Pinpoint the cell where the given text exists, returning its (x, y) midpoint coordinate. 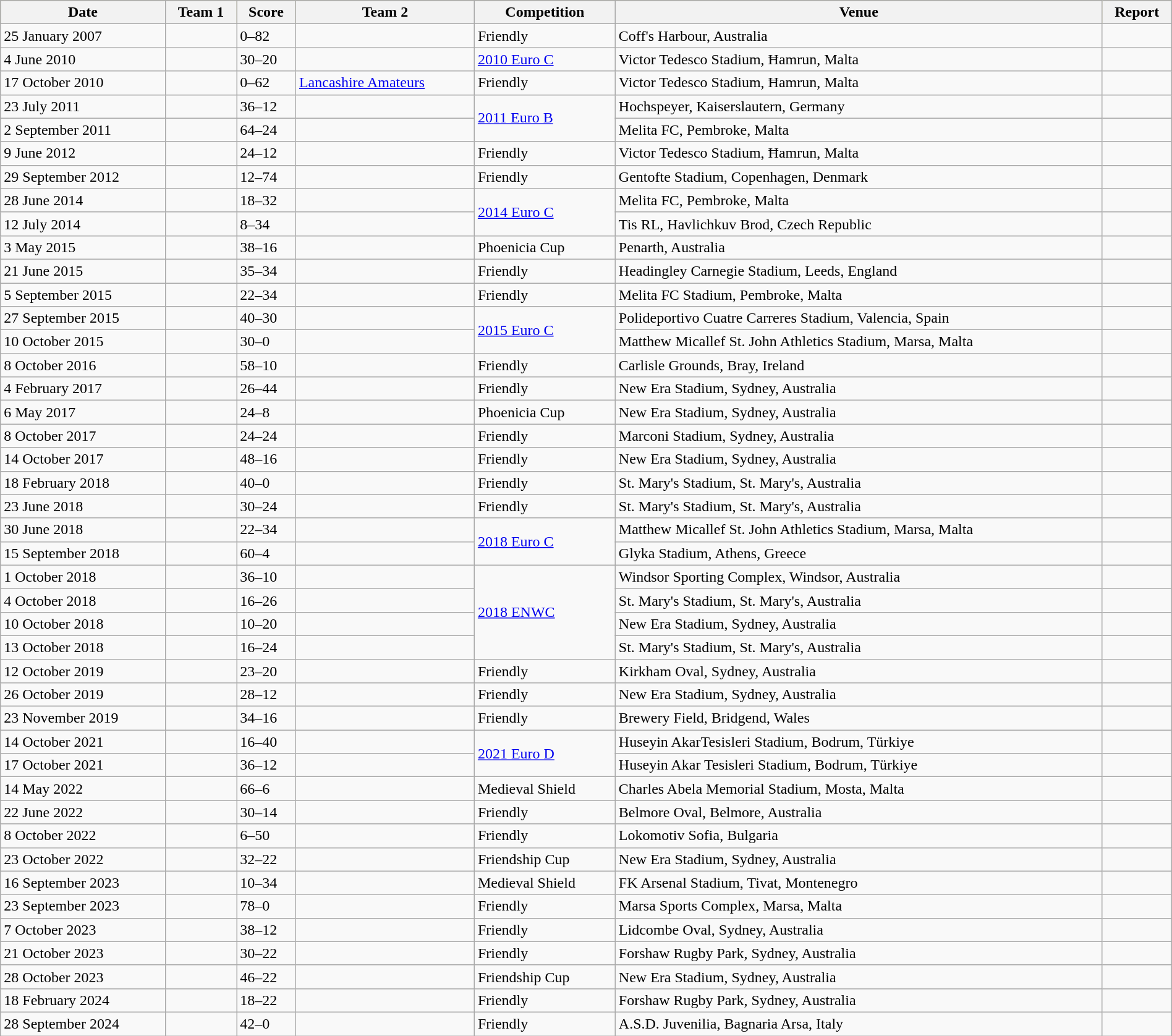
Polideportivo Cuatre Carreres Stadium, Valencia, Spain (859, 318)
40–0 (266, 483)
10 October 2015 (83, 342)
18 February 2018 (83, 483)
Team 2 (384, 12)
30–14 (266, 812)
2015 Euro C (545, 330)
2021 Euro D (545, 754)
16–24 (266, 647)
12 July 2014 (83, 224)
6–50 (266, 836)
23 October 2022 (83, 859)
Huseyin AkarTesisleri Stadium, Bodrum, Türkiye (859, 742)
9 June 2012 (83, 153)
Coff's Harbour, Australia (859, 36)
15 September 2018 (83, 553)
24–24 (266, 436)
30–22 (266, 953)
2014 Euro C (545, 212)
34–16 (266, 718)
10–34 (266, 883)
27 September 2015 (83, 318)
24–12 (266, 153)
38–12 (266, 930)
Marconi Stadium, Sydney, Australia (859, 436)
Windsor Sporting Complex, Windsor, Australia (859, 577)
Kirkham Oval, Sydney, Australia (859, 671)
30 June 2018 (83, 530)
0–62 (266, 83)
17 October 2021 (83, 765)
40–30 (266, 318)
5 September 2015 (83, 295)
18–22 (266, 1000)
10–20 (266, 624)
23–20 (266, 671)
25 January 2007 (83, 36)
2018 ENWC (545, 612)
29 September 2012 (83, 177)
Carlisle Grounds, Bray, Ireland (859, 365)
A.S.D. Juvenilia, Bagnaria Arsa, Italy (859, 1024)
1 October 2018 (83, 577)
28–12 (266, 695)
64–24 (266, 130)
Marsa Sports Complex, Marsa, Malta (859, 906)
4 February 2017 (83, 389)
8 October 2017 (83, 436)
46–22 (266, 977)
36–10 (266, 577)
Glyka Stadium, Athens, Greece (859, 553)
16 September 2023 (83, 883)
Belmore Oval, Belmore, Australia (859, 812)
21 October 2023 (83, 953)
Venue (859, 12)
30–20 (266, 59)
8 October 2022 (83, 836)
Huseyin Akar Tesisleri Stadium, Bodrum, Türkiye (859, 765)
17 October 2010 (83, 83)
2010 Euro C (545, 59)
48–16 (266, 459)
38–16 (266, 247)
66–6 (266, 789)
22 June 2022 (83, 812)
Score (266, 12)
23 July 2011 (83, 106)
4 June 2010 (83, 59)
28 September 2024 (83, 1024)
8–34 (266, 224)
7 October 2023 (83, 930)
60–4 (266, 553)
18–32 (266, 200)
14 May 2022 (83, 789)
Competition (545, 12)
24–8 (266, 412)
0–82 (266, 36)
2011 Euro B (545, 118)
23 November 2019 (83, 718)
8 October 2016 (83, 365)
35–34 (266, 271)
Hochspeyer, Kaiserslautern, Germany (859, 106)
13 October 2018 (83, 647)
12 October 2019 (83, 671)
18 February 2024 (83, 1000)
Lidcombe Oval, Sydney, Australia (859, 930)
28 June 2014 (83, 200)
12–74 (266, 177)
23 September 2023 (83, 906)
Tis RL, Havlichkuv Brod, Czech Republic (859, 224)
14 October 2021 (83, 742)
58–10 (266, 365)
6 May 2017 (83, 412)
Date (83, 12)
30–0 (266, 342)
4 October 2018 (83, 600)
3 May 2015 (83, 247)
Brewery Field, Bridgend, Wales (859, 718)
Lancashire Amateurs (384, 83)
Headingley Carnegie Stadium, Leeds, England (859, 271)
26–44 (266, 389)
Charles Abela Memorial Stadium, Mosta, Malta (859, 789)
28 October 2023 (83, 977)
10 October 2018 (83, 624)
Report (1137, 12)
FK Arsenal Stadium, Tivat, Montenegro (859, 883)
Penarth, Australia (859, 247)
2 September 2011 (83, 130)
Melita FC Stadium, Pembroke, Malta (859, 295)
42–0 (266, 1024)
Lokomotiv Sofia, Bulgaria (859, 836)
Gentofte Stadium, Copenhagen, Denmark (859, 177)
16–26 (266, 600)
Team 1 (200, 12)
26 October 2019 (83, 695)
14 October 2017 (83, 459)
21 June 2015 (83, 271)
2018 Euro C (545, 541)
32–22 (266, 859)
16–40 (266, 742)
23 June 2018 (83, 506)
78–0 (266, 906)
30–24 (266, 506)
